Provide the (x, y) coordinate of the cell's center where the given text is located.  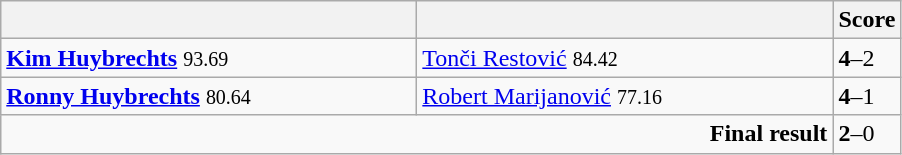
Final result (417, 134)
4–1 (867, 96)
Score (867, 20)
Tonči Restović 84.42 (625, 58)
Kim Huybrechts 93.69 (209, 58)
2–0 (867, 134)
Robert Marijanović 77.16 (625, 96)
Ronny Huybrechts 80.64 (209, 96)
4–2 (867, 58)
